For the text-containing cell, return its midpoint in [x, y] coordinate format. 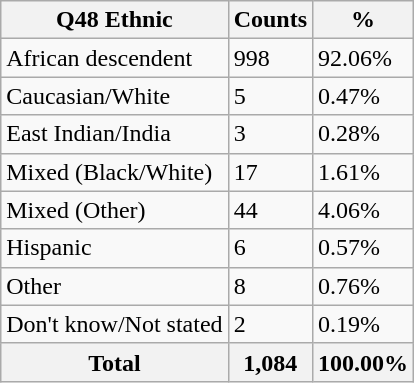
0.47% [364, 96]
2 [270, 324]
1.61% [364, 172]
5 [270, 96]
44 [270, 210]
Mixed (Black/White) [114, 172]
92.06% [364, 58]
100.00% [364, 362]
998 [270, 58]
8 [270, 286]
Hispanic [114, 248]
0.76% [364, 286]
Caucasian/White [114, 96]
3 [270, 134]
0.57% [364, 248]
6 [270, 248]
0.28% [364, 134]
% [364, 20]
Total [114, 362]
17 [270, 172]
Q48 Ethnic [114, 20]
Other [114, 286]
Don't know/Not stated [114, 324]
Mixed (Other) [114, 210]
1,084 [270, 362]
0.19% [364, 324]
East Indian/India [114, 134]
Counts [270, 20]
4.06% [364, 210]
African descendent [114, 58]
